From the cell containing the given text, extract its center point as [X, Y] coordinate. 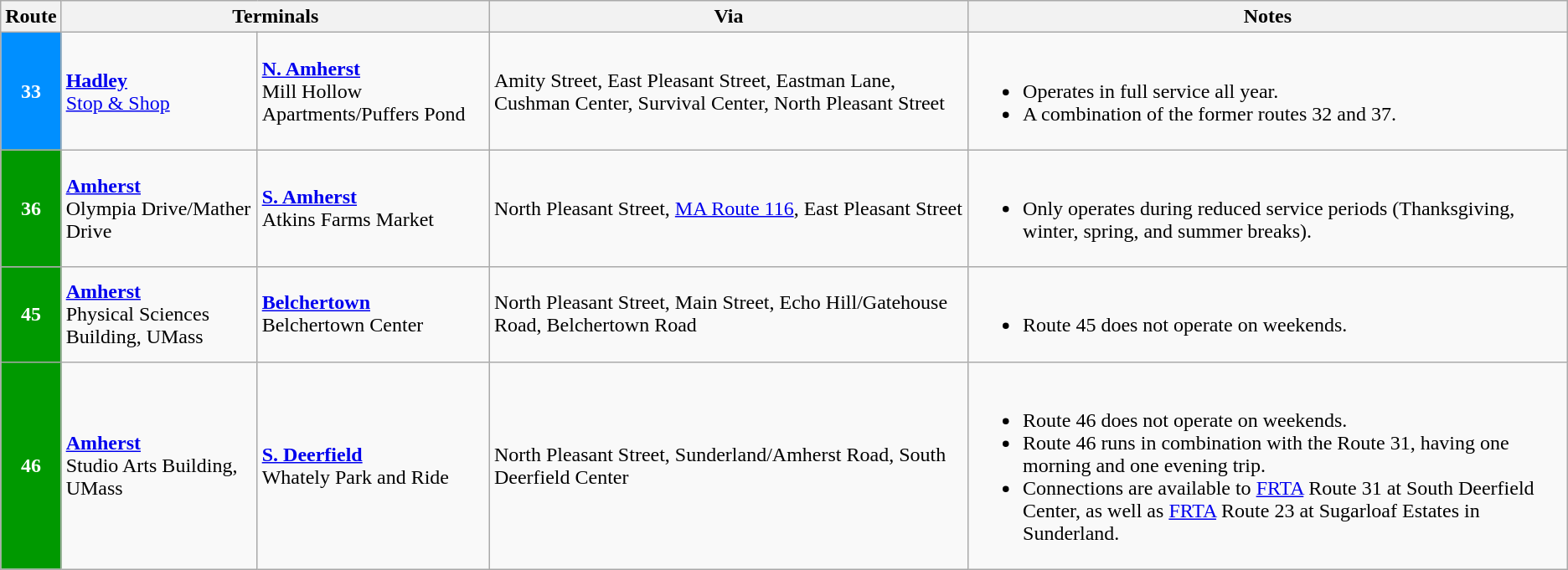
Only operates during reduced service periods (Thanksgiving, winter, spring, and summer breaks). [1268, 208]
Notes [1268, 17]
Terminals [275, 17]
North Pleasant Street, Main Street, Echo Hill/Gatehouse Road, Belchertown Road [729, 315]
BelchertownBelchertown Center [374, 315]
Amity Street, East Pleasant Street, Eastman Lane, Cushman Center, Survival Center, North Pleasant Street [729, 91]
Via [729, 17]
N. AmherstMill Hollow Apartments/Puffers Pond [374, 91]
Route 45 does not operate on weekends. [1268, 315]
Route [31, 17]
33 [31, 91]
45 [31, 315]
HadleyStop & Shop [159, 91]
Operates in full service all year.A combination of the former routes 32 and 37. [1268, 91]
AmherstPhysical Sciences Building, UMass [159, 315]
36 [31, 208]
AmherstOlympia Drive/Mather Drive [159, 208]
46 [31, 465]
AmherstStudio Arts Building, UMass [159, 465]
S. AmherstAtkins Farms Market [374, 208]
North Pleasant Street, MA Route 116, East Pleasant Street [729, 208]
North Pleasant Street, Sunderland/Amherst Road, South Deerfield Center [729, 465]
S. DeerfieldWhately Park and Ride [374, 465]
